From the cell containing the given text, extract its center point as [x, y] coordinate. 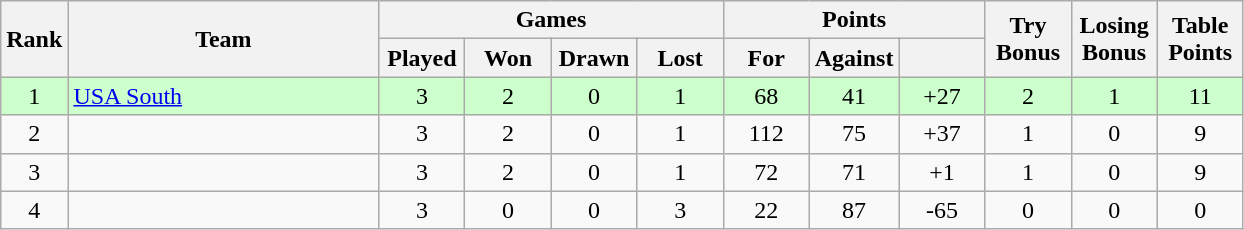
Played [422, 58]
+27 [942, 96]
71 [854, 172]
Losing Bonus [1114, 39]
112 [766, 134]
+37 [942, 134]
Try Bonus [1028, 39]
Against [854, 58]
Rank [34, 39]
75 [854, 134]
22 [766, 210]
4 [34, 210]
Table Points [1200, 39]
Won [508, 58]
Games [551, 20]
41 [854, 96]
Points [854, 20]
Team [224, 39]
11 [1200, 96]
For [766, 58]
Drawn [594, 58]
Lost [680, 58]
USA South [224, 96]
87 [854, 210]
68 [766, 96]
+1 [942, 172]
72 [766, 172]
-65 [942, 210]
